Capture the cell that displays the provided text and extract its [X, Y] central coordinate. 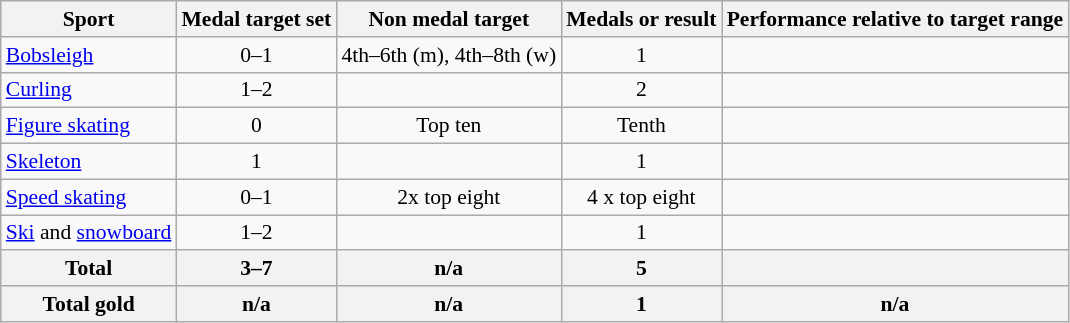
Medals or result [641, 19]
Figure skating [89, 126]
Curling [89, 90]
Sport [89, 19]
Top ten [448, 126]
Performance relative to target range [896, 19]
Total gold [89, 304]
Ski and snowboard [89, 233]
Non medal target [448, 19]
Total [89, 269]
2x top eight [448, 197]
5 [641, 269]
4th–6th (m), 4th–8th (w) [448, 55]
Tenth [641, 126]
Medal target set [256, 19]
2 [641, 90]
3–7 [256, 269]
0 [256, 126]
Skeleton [89, 162]
4 x top eight [641, 197]
Speed skating [89, 197]
Bobsleigh [89, 55]
